Return the [x, y] coordinate for the center point of the cell that contains the specified text.  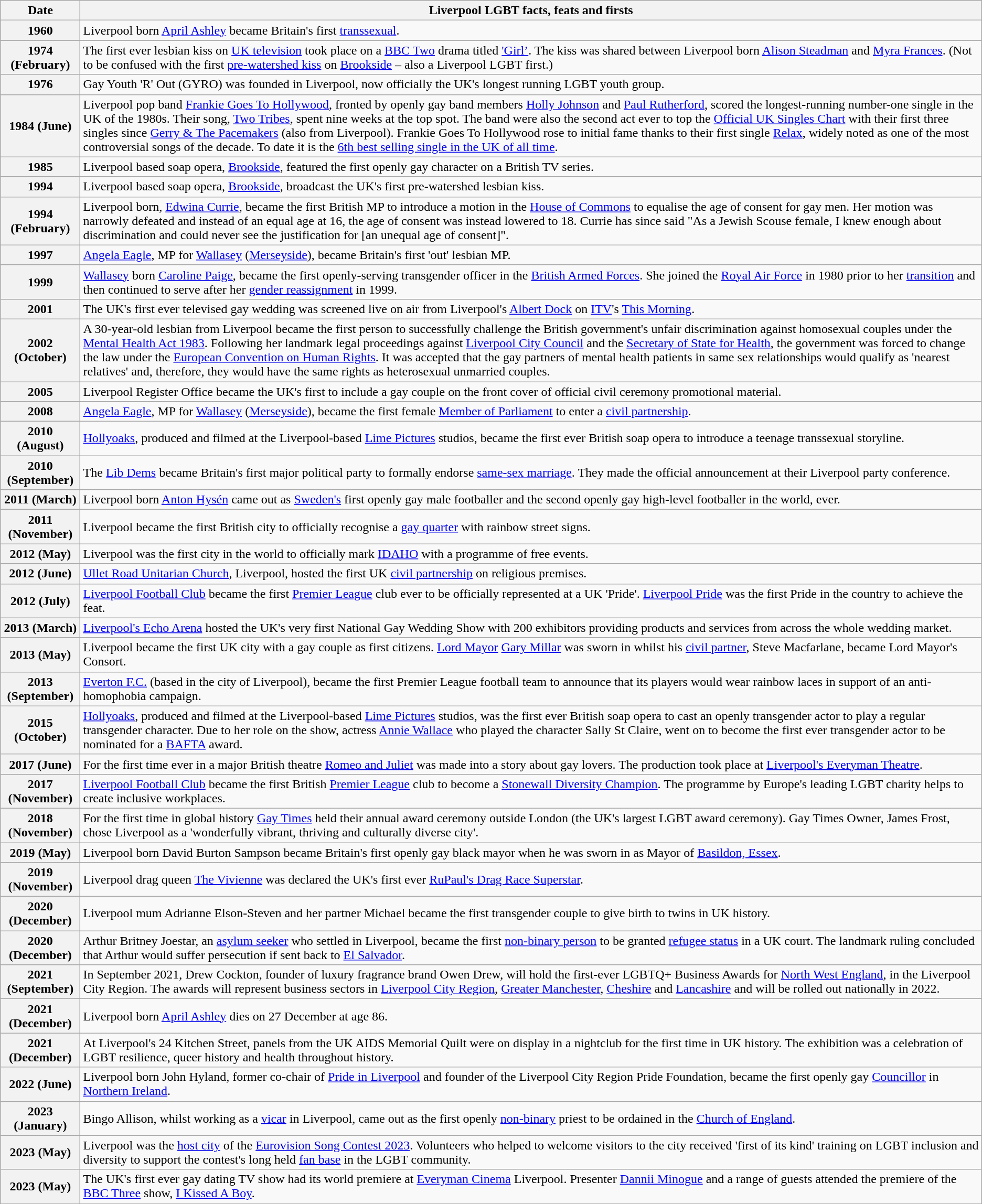
1997 [40, 255]
2013 (September) [40, 689]
1984 (June) [40, 126]
Liverpool LGBT facts, feats and firsts [531, 10]
2012 (June) [40, 574]
Liverpool born April Ashley dies on 27 December at age 86. [531, 1016]
1976 [40, 84]
2013 (May) [40, 654]
2017 (June) [40, 764]
2012 (May) [40, 554]
Liverpool Register Office became the UK's first to include a gay couple on the front cover of official civil ceremony promotional material. [531, 392]
2015 (October) [40, 730]
Liverpool based soap opera, Brookside, broadcast the UK's first pre-watershed lesbian kiss. [531, 187]
1994 [40, 187]
1994 (February) [40, 221]
Liverpool based soap opera, Brookside, featured the first openly gay character on a British TV series. [531, 167]
Liverpool drag queen The Vivienne was declared the UK's first ever RuPaul's Drag Race Superstar. [531, 880]
Ullet Road Unitarian Church, Liverpool, hosted the first UK civil partnership on religious premises. [531, 574]
The UK's first ever televised gay wedding was screened live on air from Liverpool's Albert Dock on ITV's This Morning. [531, 309]
1985 [40, 167]
2017 (November) [40, 791]
Liverpool born April Ashley became Britain's first transsexual. [531, 30]
Liverpool became the first British city to officially recognise a gay quarter with rainbow street signs. [531, 526]
2019 (November) [40, 880]
2022 (June) [40, 1084]
Liverpool mum Adrianne Elson-Steven and her partner Michael became the first transgender couple to give birth to twins in UK history. [531, 913]
Liverpool born David Burton Sampson became Britain's first openly gay black mayor when he was sworn in as Mayor of Basildon, Essex. [531, 852]
2001 [40, 309]
2011 (March) [40, 500]
2023 (January) [40, 1118]
2010 (September) [40, 473]
2008 [40, 412]
2018 (November) [40, 825]
2010 (August) [40, 438]
Angela Eagle, MP for Wallasey (Merseyside), became Britain's first 'out' lesbian MP. [531, 255]
Angela Eagle, MP for Wallasey (Merseyside), became the first female Member of Parliament to enter a civil partnership. [531, 412]
1974 (February) [40, 58]
2021 (September) [40, 982]
2019 (May) [40, 852]
2011 (November) [40, 526]
Gay Youth 'R' Out (GYRO) was founded in Liverpool, now officially the UK's longest running LGBT youth group. [531, 84]
2012 (July) [40, 601]
2005 [40, 392]
2002 (October) [40, 350]
Liverpool born Anton Hysén came out as Sweden's first openly gay male footballer and the second openly gay high-level footballer in the world, ever. [531, 500]
1999 [40, 282]
Liverpool was the first city in the world to officially mark IDAHO with a programme of free events. [531, 554]
Date [40, 10]
1960 [40, 30]
Bingo Allison, whilst working as a vicar in Liverpool, came out as the first openly non-binary priest to be ordained in the Church of England. [531, 1118]
2013 (March) [40, 628]
